Search for the cell housing the specified text and yield its [x, y] center coordinate. 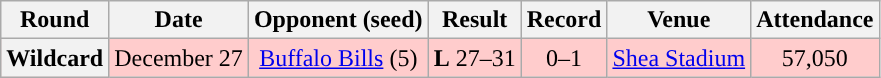
Venue [679, 20]
Attendance [815, 20]
Result [474, 20]
Opponent (seed) [338, 20]
Record [564, 20]
December 27 [179, 58]
0–1 [564, 58]
L 27–31 [474, 58]
57,050 [815, 58]
Buffalo Bills (5) [338, 58]
Date [179, 20]
Wildcard [55, 58]
Shea Stadium [679, 58]
Round [55, 20]
